Locate the cell with the specified text and output its [X, Y] center coordinate. 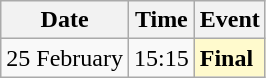
Final [230, 58]
Date [65, 20]
15:15 [161, 58]
Event [230, 20]
25 February [65, 58]
Time [161, 20]
